Search for the cell housing the specified text and yield its (x, y) center coordinate. 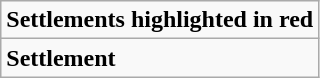
Settlement (160, 58)
Settlements highlighted in red (160, 20)
